Capture the cell that displays the provided text and extract its [x, y] central coordinate. 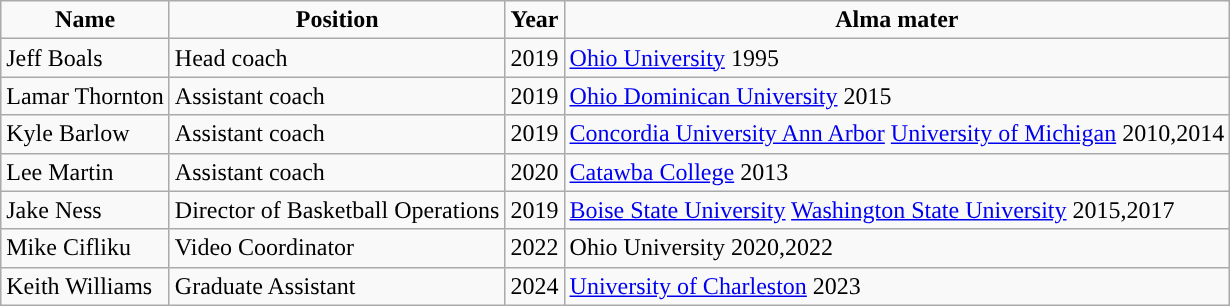
2022 [534, 248]
Lamar Thornton [86, 96]
Keith Williams [86, 286]
Jake Ness [86, 210]
Ohio University 2020,2022 [897, 248]
2020 [534, 172]
Kyle Barlow [86, 134]
Alma mater [897, 20]
Graduate Assistant [337, 286]
Boise State University Washington State University 2015,2017 [897, 210]
Head coach [337, 58]
Ohio Dominican University 2015 [897, 96]
Jeff Boals [86, 58]
Concordia University Ann Arbor University of Michigan 2010,2014 [897, 134]
Mike Cifliku [86, 248]
Name [86, 20]
Year [534, 20]
Lee Martin [86, 172]
University of Charleston 2023 [897, 286]
2024 [534, 286]
Ohio University 1995 [897, 58]
Video Coordinator [337, 248]
Position [337, 20]
Catawba College 2013 [897, 172]
Director of Basketball Operations [337, 210]
